Output the (x, y) coordinate of the center of the cell containing the given text.  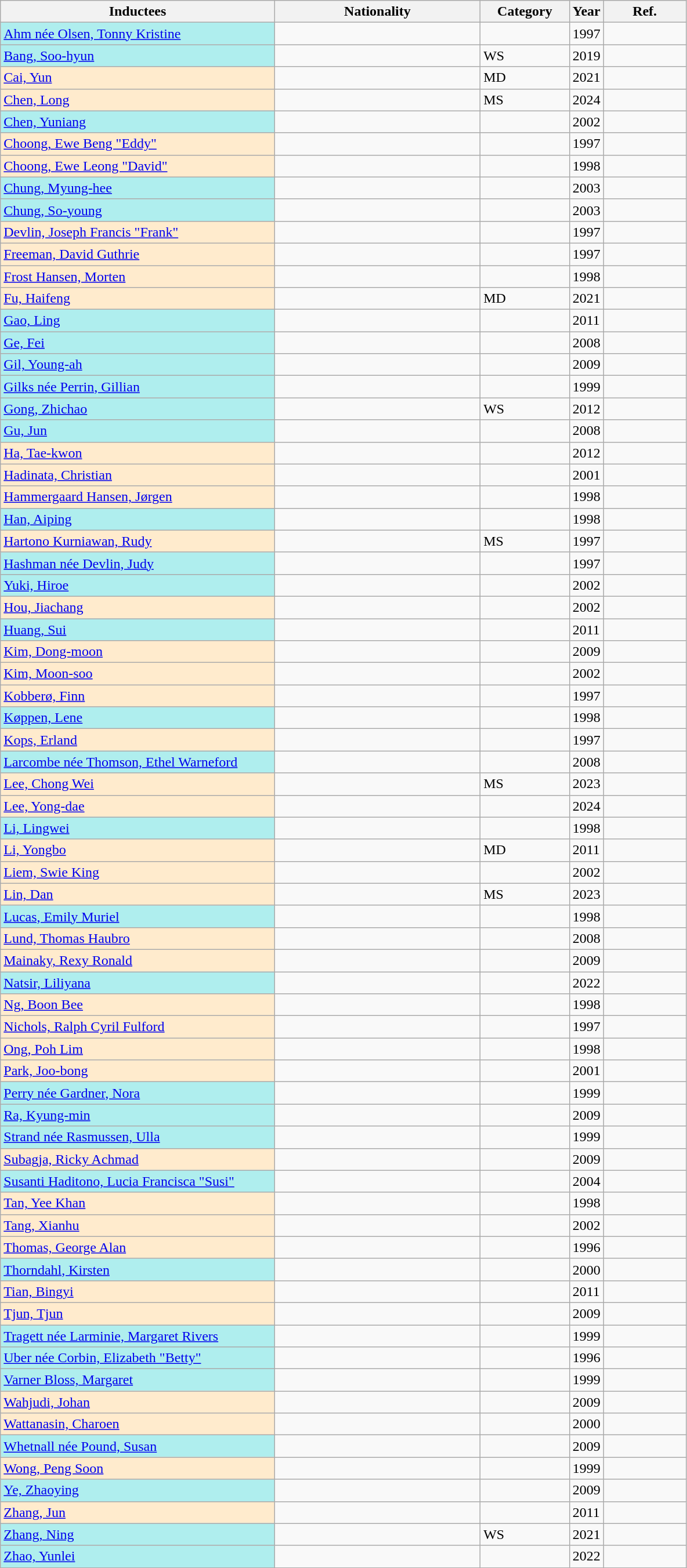
Lin, Dan (138, 894)
Chen, Yuniang (138, 122)
Chung, Myung-hee (138, 188)
Tjun, Tjun (138, 1313)
Uber née Corbin, Elizabeth "Betty" (138, 1358)
Chen, Long (138, 100)
Zhao, Yunlei (138, 1556)
Kim, Moon-soo (138, 674)
Bang, Soo-hyun (138, 56)
Lee, Yong-dae (138, 806)
Chung, So-young (138, 210)
Wattanasin, Charoen (138, 1424)
Huang, Sui (138, 629)
Nichols, Ralph Cyril Fulford (138, 1027)
Wong, Peng Soon (138, 1468)
Freeman, David Guthrie (138, 254)
Wahjudi, Johan (138, 1402)
Han, Aiping (138, 519)
Tragett née Larminie, Margaret Rivers (138, 1335)
Kobberø, Finn (138, 696)
Thomas, George Alan (138, 1247)
Inductees (138, 12)
Li, Lingwei (138, 828)
Zhang, Jun (138, 1512)
Whetnall née Pound, Susan (138, 1446)
Lucas, Emily Muriel (138, 916)
Hadinata, Christian (138, 475)
Choong, Ewe Beng "Eddy" (138, 144)
Mainaky, Rexy Ronald (138, 960)
Strand née Rasmussen, Ulla (138, 1137)
Varner Bloss, Margaret (138, 1380)
Ref. (645, 12)
Category (525, 12)
Tian, Bingyi (138, 1291)
Year (586, 12)
Kim, Dong-moon (138, 652)
Ahm née Olsen, Tonny Kristine (138, 34)
Lund, Thomas Haubro (138, 938)
Hashman née Devlin, Judy (138, 563)
Subagja, Ricky Achmad (138, 1159)
Ng, Boon Bee (138, 1005)
Li, Yongbo (138, 850)
Tang, Xianhu (138, 1225)
Gil, Young-ah (138, 365)
Zhang, Ning (138, 1534)
Yuki, Hiroe (138, 585)
Hammergaard Hansen, Jørgen (138, 497)
Ge, Fei (138, 343)
Cai, Yun (138, 78)
Natsir, Liliyana (138, 983)
Devlin, Joseph Francis "Frank" (138, 232)
Gu, Jun (138, 431)
Liem, Swie King (138, 872)
Tan, Yee Khan (138, 1203)
Kops, Erland (138, 740)
Gong, Zhichao (138, 409)
Gao, Ling (138, 321)
Hou, Jiachang (138, 607)
Perry née Gardner, Nora (138, 1093)
Thorndahl, Kirsten (138, 1269)
Ong, Poh Lim (138, 1049)
Hartono Kurniawan, Rudy (138, 541)
Frost Hansen, Morten (138, 277)
Ha, Tae-kwon (138, 453)
Nationality (377, 12)
Fu, Haifeng (138, 299)
Larcombe née Thomson, Ethel Warneford (138, 762)
Susanti Haditono, Lucia Francisca "Susi" (138, 1181)
2004 (586, 1181)
Park, Joo-bong (138, 1071)
Ye, Zhaoying (138, 1490)
Lee, Chong Wei (138, 784)
Ra, Kyung-min (138, 1115)
Køppen, Lene (138, 718)
Choong, Ewe Leong "David" (138, 166)
Gilks née Perrin, Gillian (138, 387)
2019 (586, 56)
